Find where the given text appears and provide that cell's center as (x, y) coordinate. 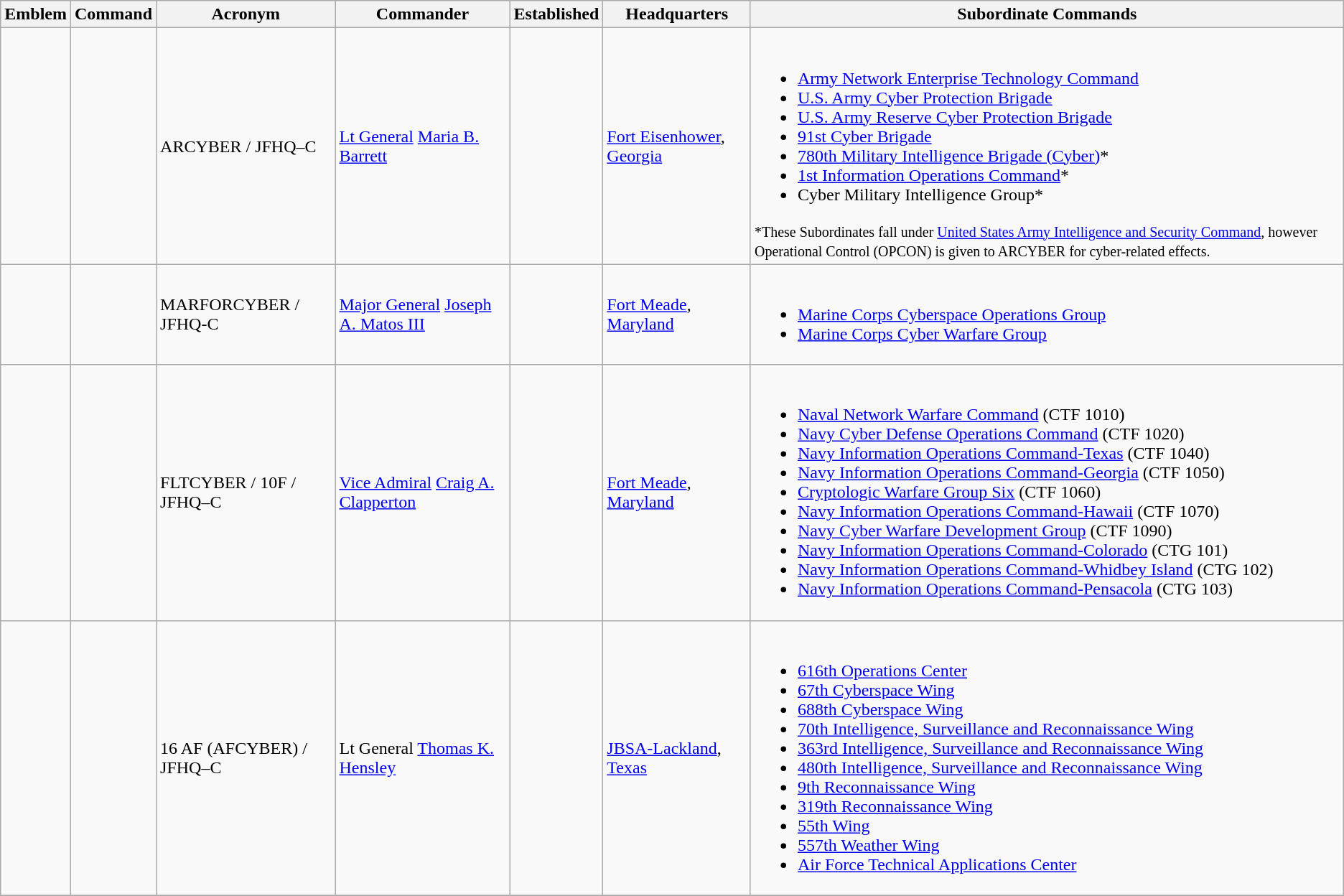
Subordinate Commands (1047, 14)
Vice Admiral Craig A. Clapperton (422, 493)
Acronym (246, 14)
Lt General Maria B. Barrett (422, 146)
Fort Eisenhower, Georgia (677, 146)
ARCYBER / JFHQ–C (246, 146)
Lt General Thomas K. Hensley (422, 758)
Marine Corps Cyberspace Operations GroupMarine Corps Cyber Warfare Group (1047, 314)
Commander (422, 14)
Major General Joseph A. Matos III (422, 314)
FLTCYBER / 10F / JFHQ–C (246, 493)
Established (556, 14)
MARFORCYBER / JFHQ-C (246, 314)
Headquarters (677, 14)
Command (113, 14)
JBSA-Lackland, Texas (677, 758)
16 AF (AFCYBER) / JFHQ–C (246, 758)
Emblem (36, 14)
